Search for the cell housing the specified text and yield its (X, Y) center coordinate. 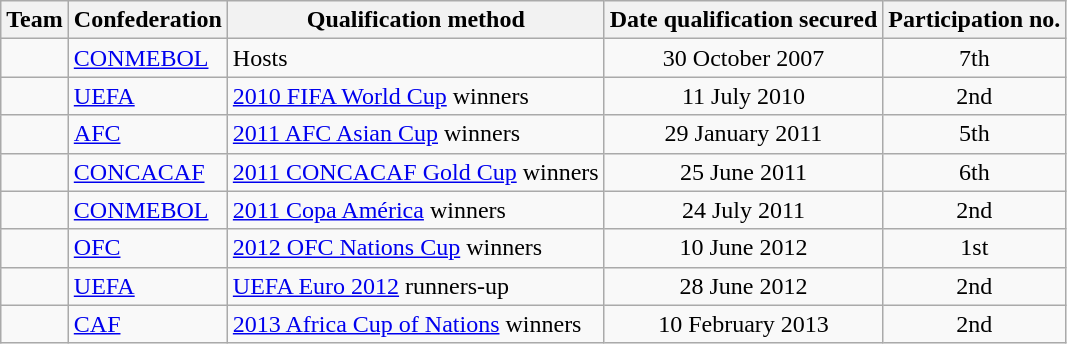
30 October 2007 (744, 58)
24 July 2011 (744, 210)
Participation no. (974, 20)
10 June 2012 (744, 248)
UEFA Euro 2012 runners-up (416, 286)
2010 FIFA World Cup winners (416, 96)
CONCACAF (148, 172)
Date qualification secured (744, 20)
2013 Africa Cup of Nations winners (416, 324)
28 June 2012 (744, 286)
Qualification method (416, 20)
5th (974, 134)
29 January 2011 (744, 134)
Confederation (148, 20)
2011 CONCACAF Gold Cup winners (416, 172)
10 February 2013 (744, 324)
Hosts (416, 58)
7th (974, 58)
AFC (148, 134)
25 June 2011 (744, 172)
2011 Copa América winners (416, 210)
2012 OFC Nations Cup winners (416, 248)
6th (974, 172)
Team (35, 20)
11 July 2010 (744, 96)
CAF (148, 324)
2011 AFC Asian Cup winners (416, 134)
OFC (148, 248)
1st (974, 248)
